Output the [x, y] coordinate of the center of the cell containing the given text.  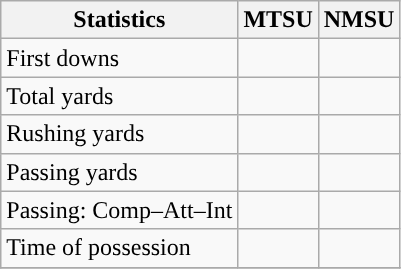
Passing: Comp–Att–Int [120, 210]
Rushing yards [120, 134]
NMSU [359, 20]
MTSU [278, 20]
Time of possession [120, 248]
First downs [120, 58]
Statistics [120, 20]
Total yards [120, 96]
Passing yards [120, 172]
